Pinpoint the cell where the given text exists, returning its [X, Y] midpoint coordinate. 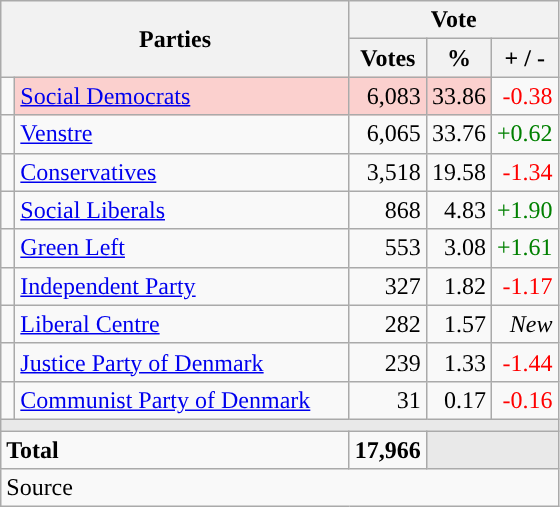
-1.44 [524, 362]
3,518 [388, 172]
-0.38 [524, 96]
33.86 [458, 96]
282 [388, 324]
Social Liberals [182, 210]
6,065 [388, 134]
19.58 [458, 172]
Vote [454, 20]
553 [388, 248]
Communist Party of Denmark [182, 400]
Votes [388, 58]
% [458, 58]
+0.62 [524, 134]
868 [388, 210]
327 [388, 286]
Venstre [182, 134]
17,966 [388, 449]
3.08 [458, 248]
-1.34 [524, 172]
New [524, 324]
-1.17 [524, 286]
1.33 [458, 362]
4.83 [458, 210]
6,083 [388, 96]
+1.90 [524, 210]
-0.16 [524, 400]
Liberal Centre [182, 324]
1.57 [458, 324]
+ / - [524, 58]
33.76 [458, 134]
Social Democrats [182, 96]
Justice Party of Denmark [182, 362]
+1.61 [524, 248]
0.17 [458, 400]
1.82 [458, 286]
Parties [176, 39]
Conservatives [182, 172]
239 [388, 362]
31 [388, 400]
Green Left [182, 248]
Total [176, 449]
Independent Party [182, 286]
Source [280, 488]
